Provide the [x, y] coordinate of the cell's center where the given text is located.  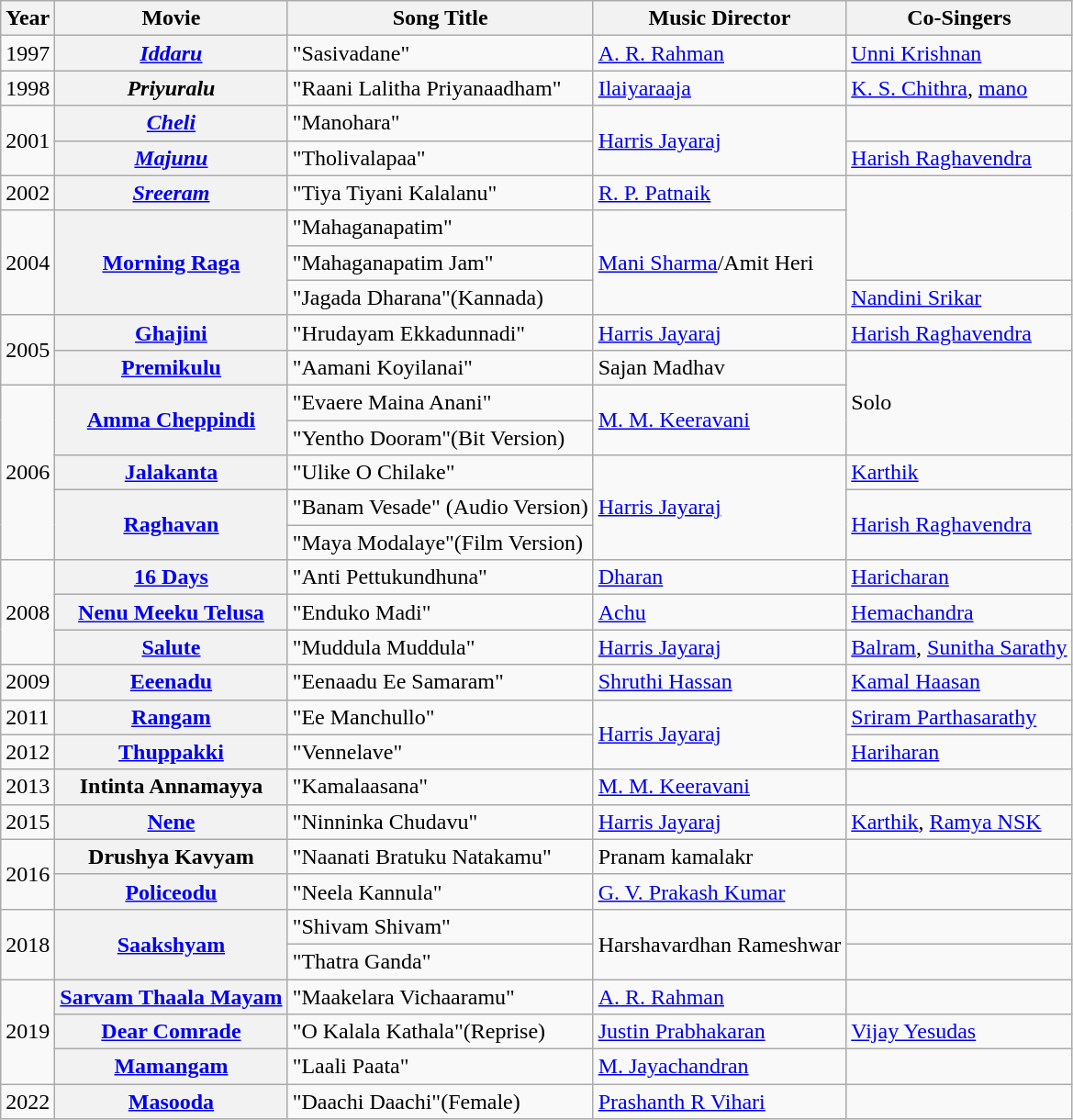
"Sasivadane" [441, 53]
"Laali Paata" [441, 1067]
"Ninninka Chudavu" [441, 822]
Unni Krishnan [959, 53]
Vijay Yesudas [959, 1032]
Jalakanta [171, 473]
G. V. Prakash Kumar [720, 891]
Nandini Srikar [959, 297]
Sarvam Thaala Mayam [171, 996]
2008 [28, 612]
Mani Sharma/Amit Heri [720, 263]
Saakshyam [171, 944]
"Yentho Dooram"(Bit Version) [441, 438]
M. Jayachandran [720, 1067]
"Mahaganapatim Jam" [441, 263]
Intinta Annamayya [171, 787]
"Mahaganapatim" [441, 228]
Morning Raga [171, 263]
Policeodu [171, 891]
"Aamani Koyilanai" [441, 367]
"Muddula Muddula" [441, 647]
Sriram Parthasarathy [959, 717]
Masooda [171, 1102]
Raghavan [171, 525]
Justin Prabhakaran [720, 1032]
16 Days [171, 577]
Rangam [171, 717]
Iddaru [171, 53]
Achu [720, 612]
"Enduko Madi" [441, 612]
Solo [959, 402]
2019 [28, 1031]
Pranam kamalakr [720, 857]
2022 [28, 1102]
"Tiya Tiyani Kalalanu" [441, 193]
Salute [171, 647]
2001 [28, 140]
Movie [171, 18]
Amma Cheppindi [171, 420]
Balram, Sunitha Sarathy [959, 647]
Priyuralu [171, 88]
Hemachandra [959, 612]
Sreeram [171, 193]
"Evaere Maina Anani" [441, 402]
Year [28, 18]
"Thatra Ganda" [441, 961]
"Vennelave" [441, 752]
K. S. Chithra, mano [959, 88]
"Ee Manchullo" [441, 717]
2012 [28, 752]
Dharan [720, 577]
1997 [28, 53]
Nene [171, 822]
2013 [28, 787]
2002 [28, 193]
Drushya Kavyam [171, 857]
"Jagada Dharana"(Kannada) [441, 297]
"Neela Kannula" [441, 891]
Song Title [441, 18]
Premikulu [171, 367]
"Raani Lalitha Priyanaadham" [441, 88]
Sajan Madhav [720, 367]
"Maakelara Vichaaramu" [441, 996]
"Tholivalapaa" [441, 158]
2011 [28, 717]
2015 [28, 822]
"Kamalaasana" [441, 787]
"Daachi Daachi"(Female) [441, 1102]
Haricharan [959, 577]
Thuppakki [171, 752]
Shruthi Hassan [720, 682]
Prashanth R Vihari [720, 1102]
2018 [28, 944]
"O Kalala Kathala"(Reprise) [441, 1032]
2004 [28, 263]
"Shivam Shivam" [441, 926]
Mamangam [171, 1067]
Nenu Meeku Telusa [171, 612]
R. P. Patnaik [720, 193]
"Maya Modalaye"(Film Version) [441, 543]
"Naanati Bratuku Natakamu" [441, 857]
"Manohara" [441, 123]
Dear Comrade [171, 1032]
Kamal Haasan [959, 682]
Music Director [720, 18]
Eeenadu [171, 682]
2005 [28, 350]
"Eenaadu Ee Samaram" [441, 682]
"Anti Pettukundhuna" [441, 577]
Co-Singers [959, 18]
Karthik, Ramya NSK [959, 822]
Hariharan [959, 752]
Karthik [959, 473]
Harshavardhan Rameshwar [720, 944]
Ghajini [171, 332]
2006 [28, 472]
1998 [28, 88]
Majunu [171, 158]
"Hrudayam Ekkadunnadi" [441, 332]
Ilaiyaraaja [720, 88]
Cheli [171, 123]
"Banam Vesade" (Audio Version) [441, 508]
2009 [28, 682]
2016 [28, 874]
"Ulike O Chilake" [441, 473]
